Search for the cell housing the specified text and yield its [x, y] center coordinate. 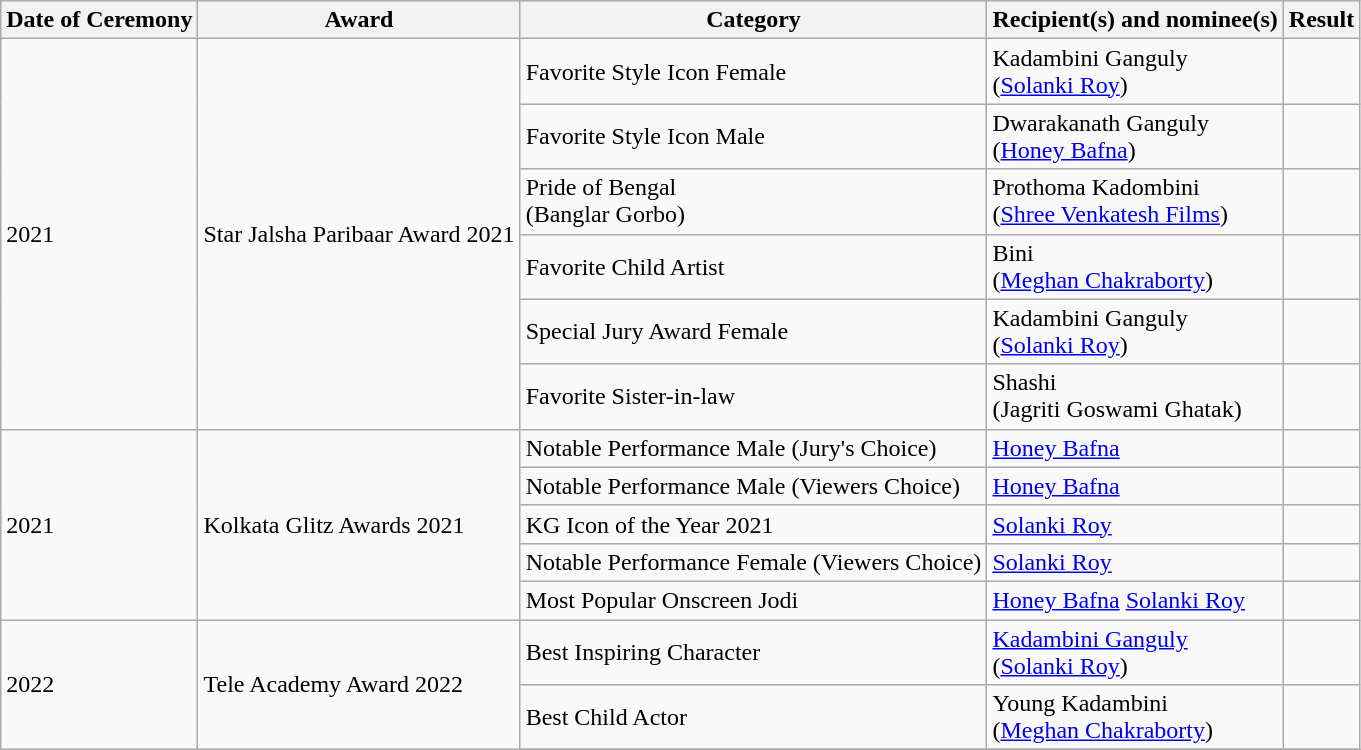
Young Kadambini(Meghan Chakraborty) [1135, 718]
Prothoma Kadombini(Shree Venkatesh Films) [1135, 202]
Best Child Actor [754, 718]
Tele Academy Award 2022 [359, 685]
Notable Performance Male (Jury's Choice) [754, 448]
Best Inspiring Character [754, 652]
Kolkata Glitz Awards 2021 [359, 524]
Bini(Meghan Chakraborty) [1135, 266]
KG Icon of the Year 2021 [754, 524]
Most Popular Onscreen Jodi [754, 600]
Star Jalsha Paribaar Award 2021 [359, 234]
2022 [100, 685]
Favorite Style Icon Female [754, 72]
Award [359, 20]
Favorite Style Icon Male [754, 136]
Honey Bafna Solanki Roy [1135, 600]
Category [754, 20]
Dwarakanath Ganguly(Honey Bafna) [1135, 136]
Notable Performance Female (Viewers Choice) [754, 562]
Notable Performance Male (Viewers Choice) [754, 486]
Shashi(Jagriti Goswami Ghatak) [1135, 396]
Special Jury Award Female [754, 332]
Favorite Sister-in-law [754, 396]
Date of Ceremony [100, 20]
Result [1321, 20]
Pride of Bengal(Banglar Gorbo) [754, 202]
Favorite Child Artist [754, 266]
Recipient(s) and nominee(s) [1135, 20]
